Detect which cell encompasses the target text, then output its [x, y] center coordinate. 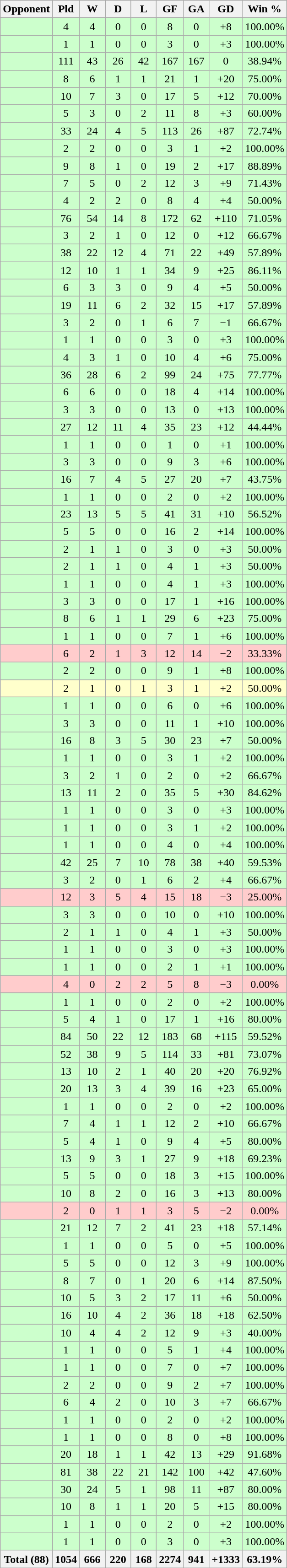
GD [226, 9]
1054 [66, 1559]
52 [66, 1054]
59.52% [265, 1036]
62 [196, 218]
29 [170, 619]
Total (88) [27, 1559]
GF [170, 9]
72.74% [265, 131]
GA [196, 9]
D [118, 9]
43.75% [265, 479]
Opponent [27, 9]
84 [66, 1036]
73.07% [265, 1054]
113 [170, 131]
71.43% [265, 183]
69.23% [265, 1158]
32 [170, 305]
57.14% [265, 1228]
60.00% [265, 113]
+40 [226, 862]
Win % [265, 9]
183 [170, 1036]
84.62% [265, 793]
100 [196, 1472]
+115 [226, 1036]
666 [92, 1559]
40 [170, 1072]
25 [92, 862]
59.53% [265, 862]
168 [144, 1559]
86.11% [265, 270]
38.94% [265, 61]
63.19% [265, 1559]
33.33% [265, 653]
31 [196, 514]
2274 [170, 1559]
71.05% [265, 218]
77.77% [265, 375]
142 [170, 1472]
56.52% [265, 514]
76.92% [265, 1072]
941 [196, 1559]
W [92, 9]
+42 [226, 1472]
28 [92, 375]
44.44% [265, 427]
87.50% [265, 1280]
65.00% [265, 1089]
34 [170, 270]
25.00% [265, 897]
62.50% [265, 1315]
47.60% [265, 1472]
+29 [226, 1455]
76 [66, 218]
78 [170, 862]
68 [196, 1036]
+25 [226, 270]
+49 [226, 253]
111 [66, 61]
L [144, 9]
−1 [226, 323]
Pld [66, 9]
70.00% [265, 96]
43 [92, 61]
99 [170, 375]
114 [170, 1054]
91.68% [265, 1455]
+110 [226, 218]
40.00% [265, 1333]
98 [170, 1489]
81 [66, 1472]
+81 [226, 1054]
71 [170, 253]
+1333 [226, 1559]
50 [92, 1036]
172 [170, 218]
54 [92, 218]
+30 [226, 793]
39 [170, 1089]
88.89% [265, 166]
+75 [226, 375]
220 [118, 1559]
